Scan for the cell matching the given text and deliver its [x, y] coordinate at center. 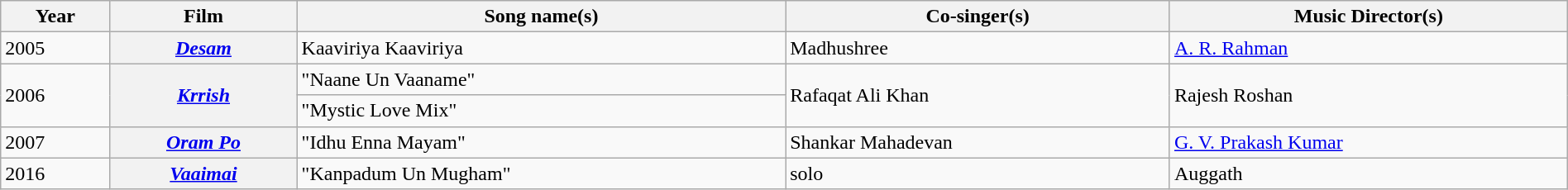
Co-singer(s) [978, 17]
Rafaqat Ali Khan [978, 95]
2016 [55, 173]
Oram Po [203, 142]
G. V. Prakash Kumar [1368, 142]
solo [978, 173]
2006 [55, 95]
Krrish [203, 95]
Desam [203, 48]
Rajesh Roshan [1368, 95]
Year [55, 17]
"Mystic Love Mix" [541, 111]
Auggath [1368, 173]
"Kanpadum Un Mugham" [541, 173]
Kaaviriya Kaaviriya [541, 48]
Music Director(s) [1368, 17]
2007 [55, 142]
A. R. Rahman [1368, 48]
Vaaimai [203, 173]
Shankar Mahadevan [978, 142]
Film [203, 17]
Song name(s) [541, 17]
2005 [55, 48]
Madhushree [978, 48]
"Idhu Enna Mayam" [541, 142]
"Naane Un Vaaname" [541, 79]
